Find where the given text appears and provide that cell's center as [X, Y] coordinate. 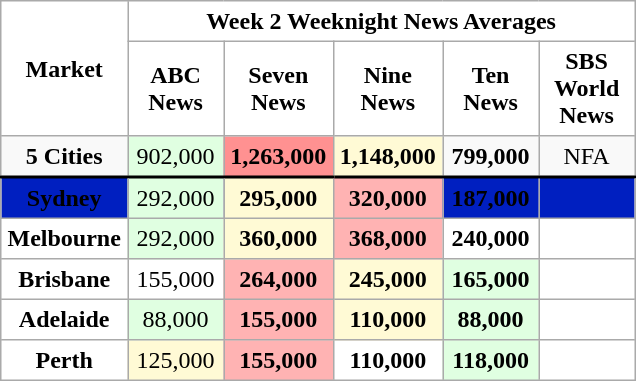
Week 2 Weeknight News Averages [382, 21]
Brisbane [64, 279]
1,148,000 [388, 156]
ABC News [176, 88]
360,000 [279, 238]
240,000 [491, 238]
Seven News [279, 88]
Market [64, 68]
295,000 [279, 198]
245,000 [388, 279]
Ten News [491, 88]
Perth [64, 360]
Sydney [64, 198]
118,000 [491, 360]
Adelaide [64, 319]
165,000 [491, 279]
368,000 [388, 238]
125,000 [176, 360]
Melbourne [64, 238]
320,000 [388, 198]
799,000 [491, 156]
264,000 [279, 279]
187,000 [491, 198]
5 Cities [64, 156]
1,263,000 [279, 156]
NFA [587, 156]
SBS World News [587, 88]
Nine News [388, 88]
902,000 [176, 156]
